Identify which cell holds the provided text, then report its (x, y) central coordinate. 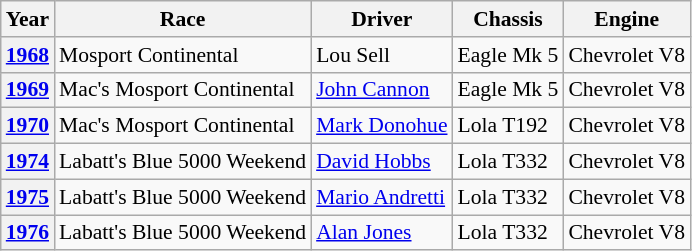
John Cannon (382, 90)
Mario Andretti (382, 197)
Driver (382, 19)
1974 (28, 162)
Race (182, 19)
1970 (28, 126)
1968 (28, 55)
Alan Jones (382, 233)
Engine (626, 19)
Lou Sell (382, 55)
1975 (28, 197)
Mosport Continental (182, 55)
David Hobbs (382, 162)
Mark Donohue (382, 126)
1976 (28, 233)
1969 (28, 90)
Chassis (508, 19)
Lola T192 (508, 126)
Year (28, 19)
